Search for the cell housing the specified text and yield its (x, y) center coordinate. 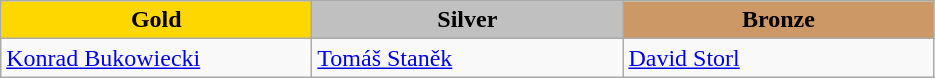
Konrad Bukowiecki (156, 58)
Silver (468, 20)
David Storl (778, 58)
Tomáš Staněk (468, 58)
Bronze (778, 20)
Gold (156, 20)
